Extract the (X, Y) coordinate from the center of the cell holding the provided text.  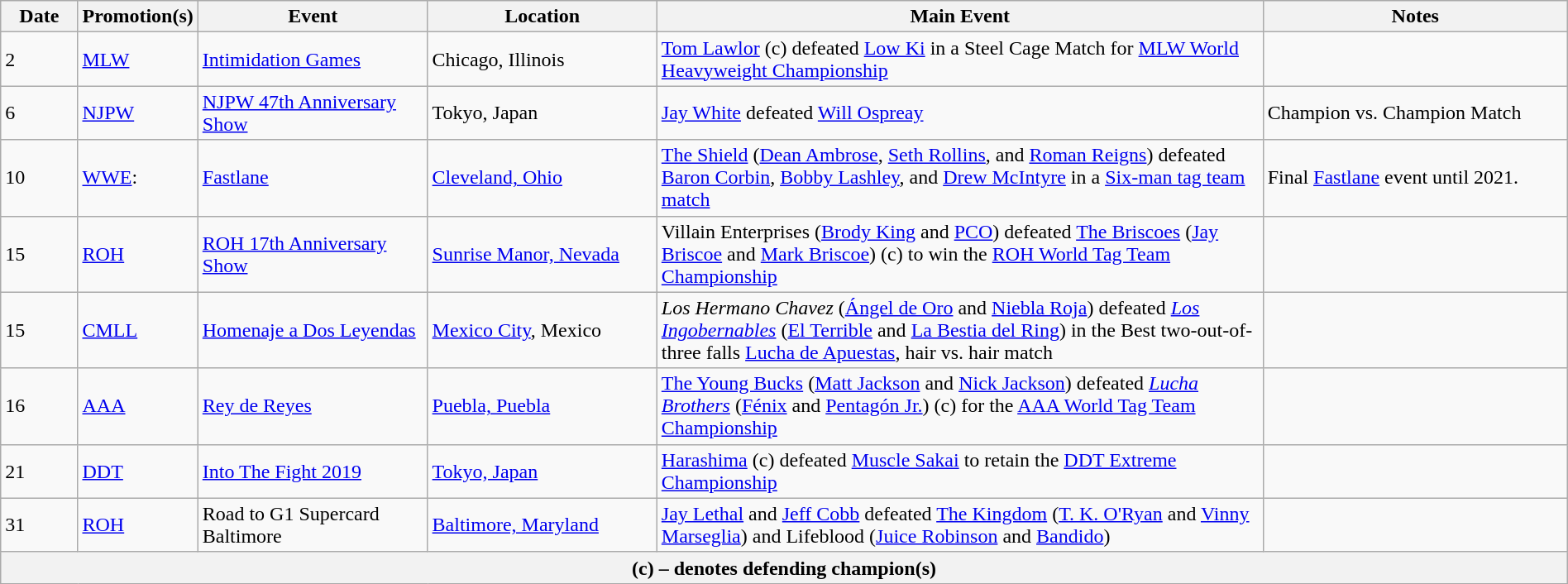
(c) – denotes defending champion(s) (784, 567)
Homenaje a Dos Leyendas (313, 330)
Villain Enterprises (Brody King and PCO) defeated The Briscoes (Jay Briscoe and Mark Briscoe) (c) to win the ROH World Tag Team Championship (959, 254)
Into The Fight 2019 (313, 472)
Main Event (959, 17)
Rey de Reyes (313, 406)
Harashima (c) defeated Muscle Sakai to retain the DDT Extreme Championship (959, 472)
Notes (1415, 17)
The Young Bucks (Matt Jackson and Nick Jackson) defeated Lucha Brothers (Fénix and Pentagón Jr.) (c) for the AAA World Tag Team Championship (959, 406)
31 (40, 524)
Location (543, 17)
16 (40, 406)
Champion vs. Champion Match (1415, 112)
The Shield (Dean Ambrose, Seth Rollins, and Roman Reigns) defeated Baron Corbin, Bobby Lashley, and Drew McIntyre in a Six-man tag team match (959, 178)
DDT (137, 472)
Final Fastlane event until 2021. (1415, 178)
AAA (137, 406)
Puebla, Puebla (543, 406)
Jay White defeated Will Ospreay (959, 112)
Road to G1 Supercard Baltimore (313, 524)
21 (40, 472)
Intimidation Games (313, 60)
Cleveland, Ohio (543, 178)
WWE: (137, 178)
Promotion(s) (137, 17)
Tom Lawlor (c) defeated Low Ki in a Steel Cage Match for MLW World Heavyweight Championship (959, 60)
Chicago, Illinois (543, 60)
Mexico City, Mexico (543, 330)
CMLL (137, 330)
ROH 17th Anniversary Show (313, 254)
Baltimore, Maryland (543, 524)
Sunrise Manor, Nevada (543, 254)
MLW (137, 60)
10 (40, 178)
2 (40, 60)
Jay Lethal and Jeff Cobb defeated The Kingdom (T. K. O'Ryan and Vinny Marseglia) and Lifeblood (Juice Robinson and Bandido) (959, 524)
6 (40, 112)
NJPW 47th Anniversary Show (313, 112)
Event (313, 17)
NJPW (137, 112)
Fastlane (313, 178)
Date (40, 17)
